Output the (X, Y) coordinate of the center of the cell containing the given text.  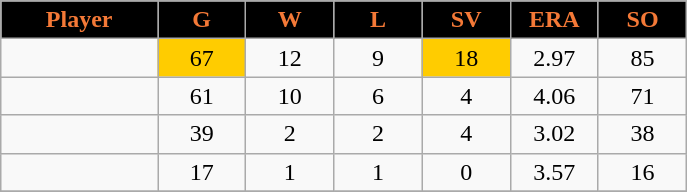
12 (290, 58)
3.02 (554, 134)
SV (466, 20)
4.06 (554, 96)
3.57 (554, 172)
71 (642, 96)
W (290, 20)
67 (202, 58)
16 (642, 172)
10 (290, 96)
9 (378, 58)
17 (202, 172)
ERA (554, 20)
85 (642, 58)
0 (466, 172)
18 (466, 58)
Player (80, 20)
6 (378, 96)
L (378, 20)
38 (642, 134)
39 (202, 134)
G (202, 20)
SO (642, 20)
2.97 (554, 58)
61 (202, 96)
